Determine the [x, y] coordinate at the center of the cell enclosing the given text.  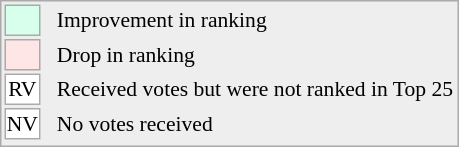
NV [22, 124]
RV [22, 90]
Received votes but were not ranked in Top 25 [254, 90]
Drop in ranking [254, 55]
No votes received [254, 124]
Improvement in ranking [254, 20]
